Identify which cell holds the provided text, then report its [X, Y] central coordinate. 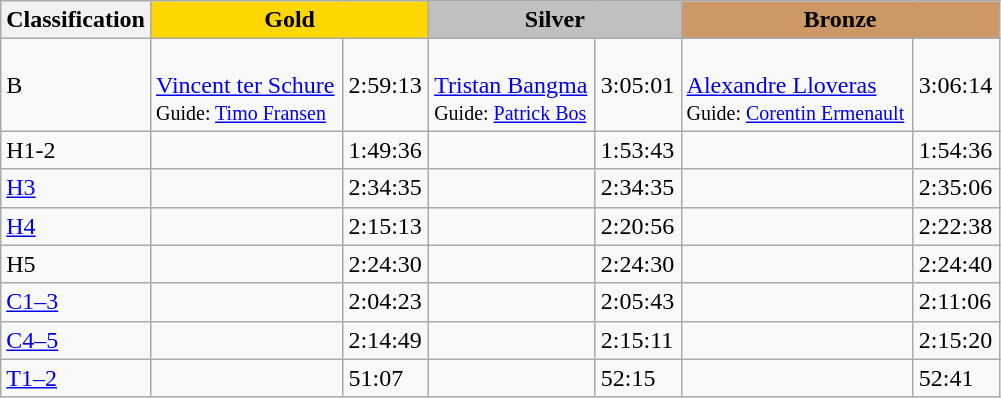
H1-2 [76, 150]
C1–3 [76, 302]
Tristan BangmaGuide: Patrick Bos [512, 85]
H3 [76, 188]
2:35:06 [956, 188]
2:59:13 [386, 85]
1:53:43 [638, 150]
H5 [76, 264]
2:05:43 [638, 302]
52:15 [638, 378]
Vincent ter SchureGuide: Timo Fransen [246, 85]
2:15:13 [386, 226]
C4–5 [76, 340]
2:04:23 [386, 302]
T1–2 [76, 378]
1:49:36 [386, 150]
2:24:40 [956, 264]
51:07 [386, 378]
B [76, 85]
3:05:01 [638, 85]
Gold [289, 20]
2:20:56 [638, 226]
H4 [76, 226]
52:41 [956, 378]
2:11:06 [956, 302]
2:22:38 [956, 226]
Silver [555, 20]
1:54:36 [956, 150]
3:06:14 [956, 85]
Alexandre LloverasGuide: Corentin Ermenault [797, 85]
2:14:49 [386, 340]
Classification [76, 20]
2:15:20 [956, 340]
Bronze [840, 20]
2:15:11 [638, 340]
